Determine the [X, Y] coordinate at the center of the cell enclosing the given text.  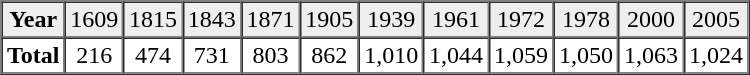
1978 [586, 20]
1,024 [716, 56]
216 [94, 56]
1961 [456, 20]
1815 [154, 20]
1939 [392, 20]
1843 [212, 20]
1,063 [650, 56]
862 [330, 56]
Total [34, 56]
803 [270, 56]
1871 [270, 20]
2000 [650, 20]
Year [34, 20]
1609 [94, 20]
1,050 [586, 56]
1972 [522, 20]
1,010 [392, 56]
1,059 [522, 56]
474 [154, 56]
1905 [330, 20]
1,044 [456, 56]
731 [212, 56]
2005 [716, 20]
